Identify which cell holds the provided text, then report its [X, Y] central coordinate. 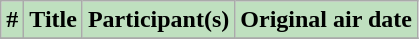
Participant(s) [158, 20]
Original air date [326, 20]
Title [54, 20]
# [12, 20]
